Identify which cell holds the provided text, then report its (x, y) central coordinate. 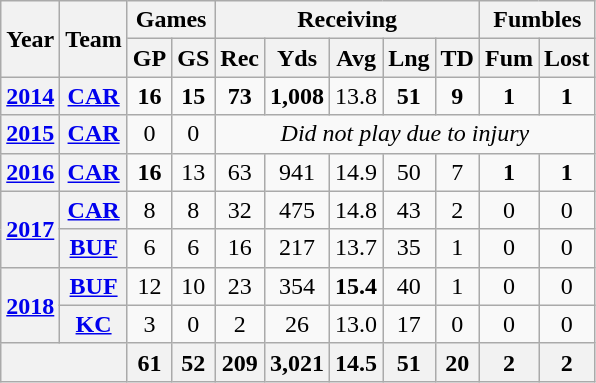
GP (149, 58)
14.5 (356, 362)
14.8 (356, 210)
Did not play due to injury (405, 134)
Team (94, 39)
217 (298, 248)
12 (149, 286)
Rec (240, 58)
Fum (508, 58)
26 (298, 324)
17 (409, 324)
9 (457, 96)
43 (409, 210)
35 (409, 248)
Fumbles (536, 20)
941 (298, 172)
73 (240, 96)
2014 (30, 96)
3 (149, 324)
13.0 (356, 324)
Games (170, 20)
32 (240, 210)
2017 (30, 229)
40 (409, 286)
475 (298, 210)
GS (194, 58)
20 (457, 362)
2018 (30, 305)
209 (240, 362)
13.7 (356, 248)
13.8 (356, 96)
354 (298, 286)
2016 (30, 172)
10 (194, 286)
Avg (356, 58)
1,008 (298, 96)
KC (94, 324)
61 (149, 362)
Receiving (348, 20)
Lng (409, 58)
2015 (30, 134)
3,021 (298, 362)
TD (457, 58)
7 (457, 172)
Year (30, 39)
50 (409, 172)
52 (194, 362)
23 (240, 286)
15 (194, 96)
63 (240, 172)
13 (194, 172)
Yds (298, 58)
14.9 (356, 172)
Lost (567, 58)
15.4 (356, 286)
